Capture the cell that displays the provided text and extract its (X, Y) central coordinate. 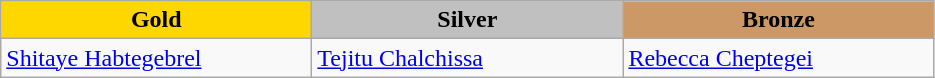
Bronze (778, 20)
Rebecca Cheptegei (778, 58)
Silver (468, 20)
Tejitu Chalchissa (468, 58)
Gold (156, 20)
Shitaye Habtegebrel (156, 58)
